Return the [x, y] coordinate for the center point of the cell that contains the specified text.  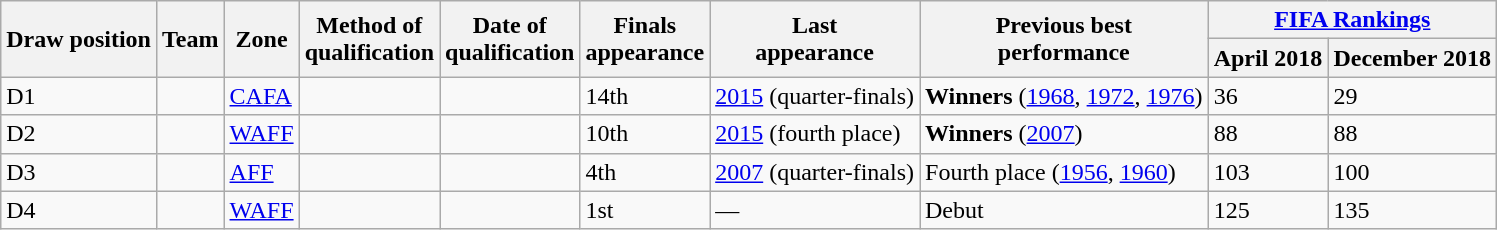
Zone [262, 39]
14th [645, 96]
April 2018 [1268, 58]
Team [190, 39]
CAFA [262, 96]
2007 (quarter-finals) [815, 172]
2015 (quarter-finals) [815, 96]
D3 [79, 172]
Previous bestperformance [1064, 39]
103 [1268, 172]
Debut [1064, 210]
Finalsappearance [645, 39]
Winners (1968, 1972, 1976) [1064, 96]
125 [1268, 210]
Method ofqualification [369, 39]
100 [1412, 172]
29 [1412, 96]
Lastappearance [815, 39]
D4 [79, 210]
D1 [79, 96]
Draw position [79, 39]
10th [645, 134]
4th [645, 172]
December 2018 [1412, 58]
2015 (fourth place) [815, 134]
D2 [79, 134]
1st [645, 210]
FIFA Rankings [1352, 20]
AFF [262, 172]
Fourth place (1956, 1960) [1064, 172]
135 [1412, 210]
— [815, 210]
Winners (2007) [1064, 134]
Date ofqualification [510, 39]
36 [1268, 96]
